Output the [x, y] coordinate of the center of the cell containing the given text.  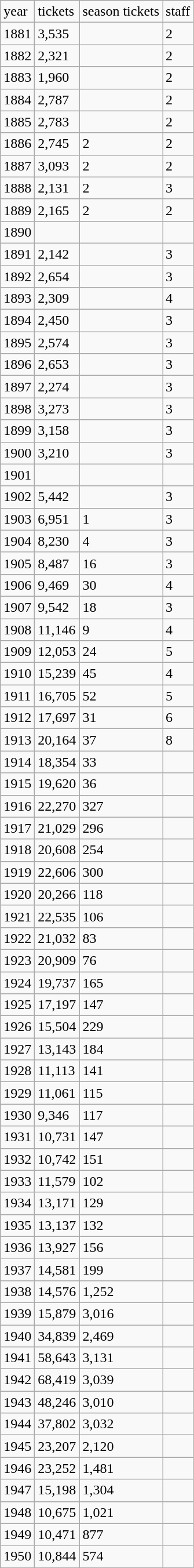
2,787 [57, 100]
8,230 [57, 541]
5,442 [57, 497]
17,697 [57, 718]
1910 [17, 674]
76 [121, 960]
3,016 [121, 1313]
2,120 [121, 1446]
19,620 [57, 784]
1,021 [121, 1512]
1947 [17, 1490]
18,354 [57, 762]
3,535 [57, 34]
1889 [17, 210]
20,909 [57, 960]
20,266 [57, 894]
1884 [17, 100]
1900 [17, 453]
1904 [17, 541]
37,802 [57, 1424]
13,171 [57, 1203]
1919 [17, 872]
1908 [17, 629]
1,304 [121, 1490]
10,675 [57, 1512]
1887 [17, 166]
1906 [17, 585]
9 [121, 629]
68,419 [57, 1380]
9,346 [57, 1115]
season tickets [121, 12]
1935 [17, 1225]
83 [121, 938]
1946 [17, 1468]
1912 [17, 718]
22,535 [57, 916]
1925 [17, 1005]
36 [121, 784]
2,783 [57, 122]
13,137 [57, 1225]
1,252 [121, 1291]
1936 [17, 1247]
1937 [17, 1269]
1929 [17, 1093]
1915 [17, 784]
1948 [17, 1512]
1923 [17, 960]
1891 [17, 254]
14,581 [57, 1269]
141 [121, 1071]
3,010 [121, 1402]
1928 [17, 1071]
129 [121, 1203]
117 [121, 1115]
9,542 [57, 607]
11,113 [57, 1071]
877 [121, 1534]
1939 [17, 1313]
1927 [17, 1049]
3,093 [57, 166]
1890 [17, 232]
tickets [57, 12]
10,471 [57, 1534]
2,654 [57, 277]
15,239 [57, 674]
31 [121, 718]
1,481 [121, 1468]
296 [121, 828]
199 [121, 1269]
52 [121, 696]
10,742 [57, 1159]
1903 [17, 519]
8,487 [57, 563]
1902 [17, 497]
3,158 [57, 431]
1933 [17, 1181]
102 [121, 1181]
10,731 [57, 1137]
1886 [17, 144]
1945 [17, 1446]
1917 [17, 828]
19,737 [57, 983]
45 [121, 674]
15,198 [57, 1490]
1894 [17, 321]
1892 [17, 277]
20,164 [57, 740]
2,653 [57, 365]
151 [121, 1159]
1909 [17, 652]
1938 [17, 1291]
106 [121, 916]
2,274 [57, 387]
2,165 [57, 210]
8 [178, 740]
58,643 [57, 1358]
11,146 [57, 629]
17,197 [57, 1005]
118 [121, 894]
13,143 [57, 1049]
21,032 [57, 938]
1918 [17, 850]
1914 [17, 762]
2,745 [57, 144]
22,270 [57, 806]
1931 [17, 1137]
1899 [17, 431]
3,210 [57, 453]
2,574 [57, 343]
23,207 [57, 1446]
33 [121, 762]
115 [121, 1093]
1901 [17, 475]
2,131 [57, 188]
23,252 [57, 1468]
1896 [17, 365]
2,469 [121, 1335]
6 [178, 718]
3,273 [57, 409]
16 [121, 563]
1940 [17, 1335]
11,579 [57, 1181]
1944 [17, 1424]
2,142 [57, 254]
30 [121, 585]
1905 [17, 563]
3,032 [121, 1424]
staff [178, 12]
1,960 [57, 78]
1882 [17, 56]
1883 [17, 78]
24 [121, 652]
year [17, 12]
300 [121, 872]
1920 [17, 894]
1949 [17, 1534]
1922 [17, 938]
1932 [17, 1159]
156 [121, 1247]
1907 [17, 607]
13,927 [57, 1247]
1913 [17, 740]
1930 [17, 1115]
11,061 [57, 1093]
2,321 [57, 56]
10,844 [57, 1556]
1921 [17, 916]
3,039 [121, 1380]
165 [121, 983]
1924 [17, 983]
1950 [17, 1556]
1943 [17, 1402]
1885 [17, 122]
1911 [17, 696]
9,469 [57, 585]
20,608 [57, 850]
1916 [17, 806]
1895 [17, 343]
1942 [17, 1380]
3,131 [121, 1358]
14,576 [57, 1291]
1881 [17, 34]
327 [121, 806]
16,705 [57, 696]
6,951 [57, 519]
184 [121, 1049]
1898 [17, 409]
15,504 [57, 1027]
21,029 [57, 828]
574 [121, 1556]
22,606 [57, 872]
229 [121, 1027]
12,053 [57, 652]
48,246 [57, 1402]
34,839 [57, 1335]
1888 [17, 188]
37 [121, 740]
1897 [17, 387]
1893 [17, 299]
1 [121, 519]
132 [121, 1225]
1926 [17, 1027]
2,450 [57, 321]
18 [121, 607]
1941 [17, 1358]
1934 [17, 1203]
2,309 [57, 299]
15,879 [57, 1313]
254 [121, 850]
